For the text-containing cell, return its midpoint in (X, Y) coordinate format. 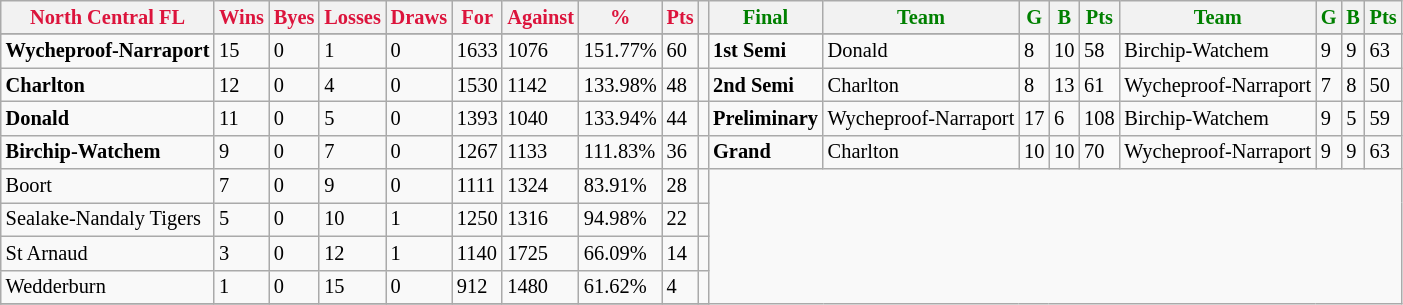
1111 (477, 186)
1267 (477, 152)
48 (680, 85)
1480 (540, 287)
For (477, 17)
Boort (108, 186)
60 (680, 51)
133.94% (620, 118)
83.91% (620, 186)
1316 (540, 219)
Final (766, 17)
3 (242, 253)
1133 (540, 152)
Wedderburn (108, 287)
% (620, 17)
50 (1384, 85)
North Central FL (108, 17)
Wins (242, 17)
1st Semi (766, 51)
28 (680, 186)
151.77% (620, 51)
1140 (477, 253)
Grand (766, 152)
1142 (540, 85)
1324 (540, 186)
St Arnaud (108, 253)
66.09% (620, 253)
Preliminary (766, 118)
1633 (477, 51)
61.62% (620, 287)
111.83% (620, 152)
58 (1099, 51)
108 (1099, 118)
Byes (294, 17)
11 (242, 118)
1250 (477, 219)
1076 (540, 51)
Losses (352, 17)
1393 (477, 118)
22 (680, 219)
61 (1099, 85)
Sealake-Nandaly Tigers (108, 219)
17 (1034, 118)
133.98% (620, 85)
13 (1064, 85)
14 (680, 253)
2nd Semi (766, 85)
94.98% (620, 219)
36 (680, 152)
Draws (419, 17)
70 (1099, 152)
1530 (477, 85)
44 (680, 118)
912 (477, 287)
Against (540, 17)
1040 (540, 118)
59 (1384, 118)
1725 (540, 253)
6 (1064, 118)
